Identify which cell holds the provided text, then report its (x, y) central coordinate. 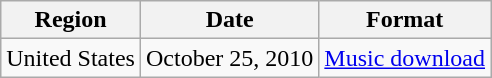
Region (71, 20)
October 25, 2010 (229, 58)
Music download (405, 58)
Date (229, 20)
United States (71, 58)
Format (405, 20)
